Provide the (X, Y) coordinate of the cell's center where the given text is located.  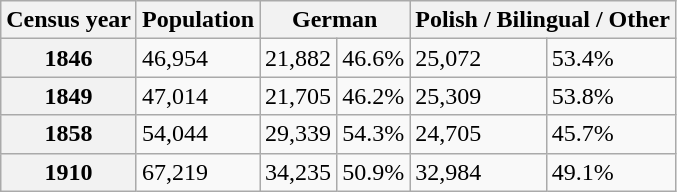
50.9% (374, 172)
32,984 (478, 172)
1846 (69, 58)
German (335, 20)
21,882 (298, 58)
54.3% (374, 134)
46.2% (374, 96)
Population (198, 20)
47,014 (198, 96)
34,235 (298, 172)
1910 (69, 172)
53.8% (610, 96)
25,309 (478, 96)
1858 (69, 134)
1849 (69, 96)
24,705 (478, 134)
46,954 (198, 58)
67,219 (198, 172)
46.6% (374, 58)
25,072 (478, 58)
29,339 (298, 134)
49.1% (610, 172)
Polish / Bilingual / Other (543, 20)
54,044 (198, 134)
53.4% (610, 58)
21,705 (298, 96)
45.7% (610, 134)
Census year (69, 20)
